Detect which cell encompasses the target text, then output its (x, y) center coordinate. 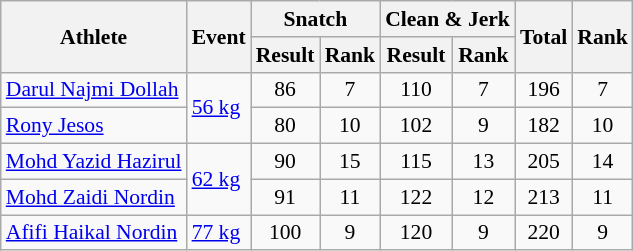
Afifi Haikal Nordin (94, 233)
122 (416, 197)
120 (416, 233)
182 (544, 126)
220 (544, 233)
115 (416, 162)
62 kg (219, 180)
Clean & Jerk (448, 19)
80 (286, 126)
90 (286, 162)
13 (484, 162)
205 (544, 162)
Total (544, 36)
Darul Najmi Dollah (94, 90)
Athlete (94, 36)
102 (416, 126)
86 (286, 90)
Rony Jesos (94, 126)
77 kg (219, 233)
14 (602, 162)
Mohd Yazid Hazirul (94, 162)
Event (219, 36)
15 (350, 162)
56 kg (219, 108)
12 (484, 197)
91 (286, 197)
213 (544, 197)
Snatch (316, 19)
196 (544, 90)
110 (416, 90)
Mohd Zaidi Nordin (94, 197)
100 (286, 233)
